Identify which cell holds the provided text, then report its [X, Y] central coordinate. 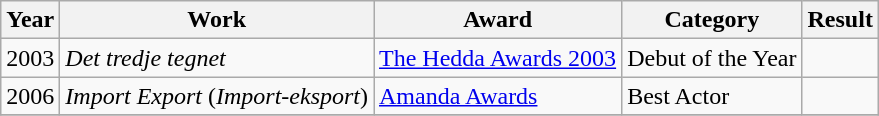
Det tredje tegnet [217, 58]
Category [712, 20]
Award [498, 20]
2003 [30, 58]
Year [30, 20]
Result [840, 20]
Debut of the Year [712, 58]
Best Actor [712, 96]
2006 [30, 96]
Amanda Awards [498, 96]
Work [217, 20]
The Hedda Awards 2003 [498, 58]
Import Export (Import-eksport) [217, 96]
